Output the [x, y] coordinate of the center of the cell containing the given text.  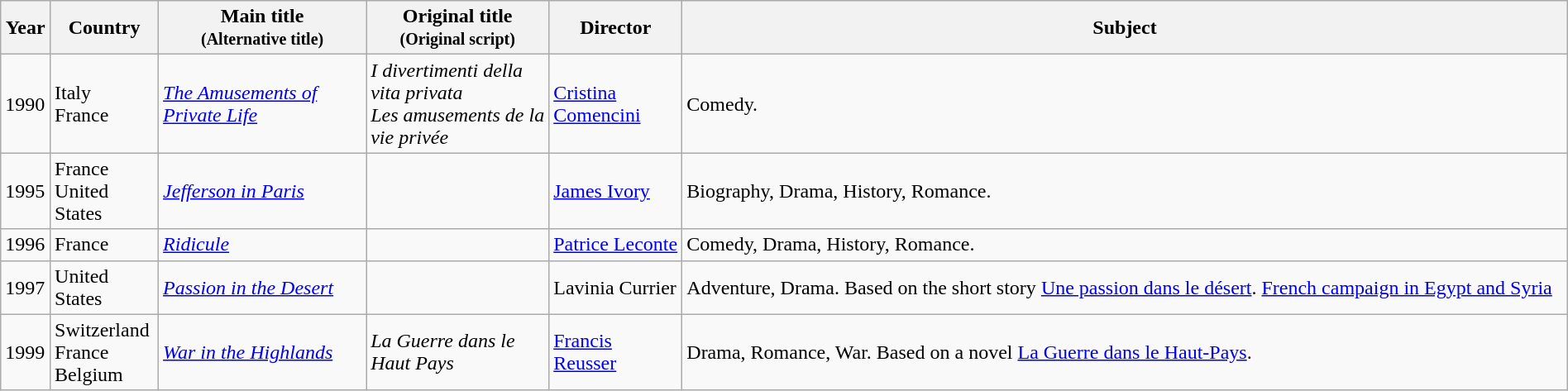
Francis Reusser [615, 352]
La Guerre dans le Haut Pays [458, 352]
War in the Highlands [263, 352]
1990 [26, 104]
Country [104, 28]
SwitzerlandFranceBelgium [104, 352]
I divertimenti della vita privataLes amusements de la vie privée [458, 104]
Patrice Leconte [615, 245]
Jefferson in Paris [263, 191]
Ridicule [263, 245]
James Ivory [615, 191]
Lavinia Currier [615, 288]
Year [26, 28]
1997 [26, 288]
United States [104, 288]
Original title(Original script) [458, 28]
ItalyFrance [104, 104]
1999 [26, 352]
The Amusements of Private Life [263, 104]
FranceUnited States [104, 191]
Comedy, Drama, History, Romance. [1125, 245]
Subject [1125, 28]
Director [615, 28]
Biography, Drama, History, Romance. [1125, 191]
Drama, Romance, War. Based on a novel La Guerre dans le Haut-Pays. [1125, 352]
1996 [26, 245]
Passion in the Desert [263, 288]
Cristina Comencini [615, 104]
Comedy. [1125, 104]
France [104, 245]
Main title(Alternative title) [263, 28]
1995 [26, 191]
Adventure, Drama. Based on the short story Une passion dans le désert. French campaign in Egypt and Syria [1125, 288]
